From the cell containing the given text, extract its center point as (X, Y) coordinate. 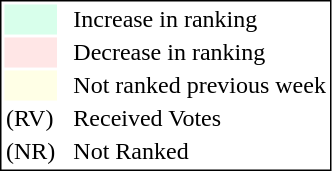
Not Ranked (200, 151)
Received Votes (200, 119)
Increase in ranking (200, 19)
Not ranked previous week (200, 85)
(NR) (30, 151)
Decrease in ranking (200, 53)
(RV) (30, 119)
